Provide the [x, y] coordinate of the cell's center where the given text is located.  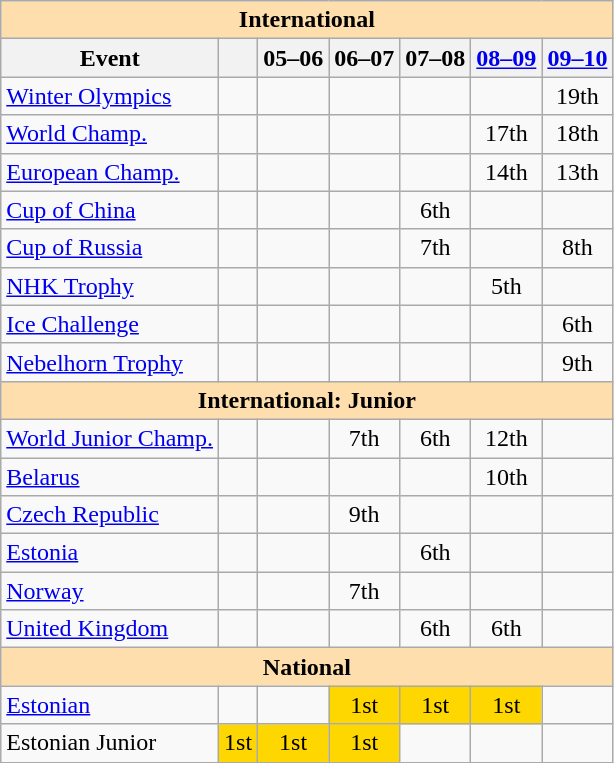
18th [578, 134]
14th [506, 172]
09–10 [578, 58]
Belarus [110, 477]
NHK Trophy [110, 286]
International [307, 20]
World Champ. [110, 134]
8th [578, 248]
International: Junior [307, 400]
Estonia [110, 553]
National [307, 667]
12th [506, 438]
10th [506, 477]
World Junior Champ. [110, 438]
05–06 [294, 58]
07–08 [436, 58]
Winter Olympics [110, 96]
Norway [110, 591]
United Kingdom [110, 629]
5th [506, 286]
Estonian Junior [110, 743]
19th [578, 96]
Nebelhorn Trophy [110, 362]
08–09 [506, 58]
Ice Challenge [110, 324]
Cup of Russia [110, 248]
06–07 [364, 58]
Czech Republic [110, 515]
Estonian [110, 705]
Cup of China [110, 210]
Event [110, 58]
13th [578, 172]
17th [506, 134]
European Champ. [110, 172]
